Locate the cell with the specified text and output its [x, y] center coordinate. 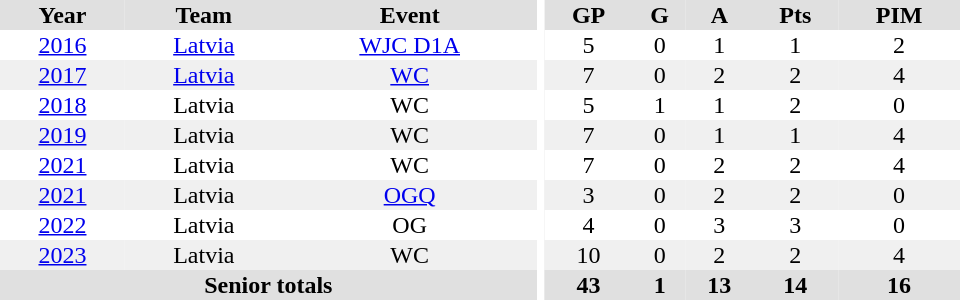
2016 [62, 45]
10 [588, 255]
Pts [795, 15]
2019 [62, 135]
Year [62, 15]
Event [410, 15]
2022 [62, 225]
13 [719, 285]
Team [204, 15]
43 [588, 285]
WJC D1A [410, 45]
OGQ [410, 195]
Senior totals [268, 285]
14 [795, 285]
A [719, 15]
2017 [62, 75]
GP [588, 15]
OG [410, 225]
2018 [62, 105]
2023 [62, 255]
G [660, 15]
16 [899, 285]
PIM [899, 15]
